Find where the given text appears and provide that cell's center as [X, Y] coordinate. 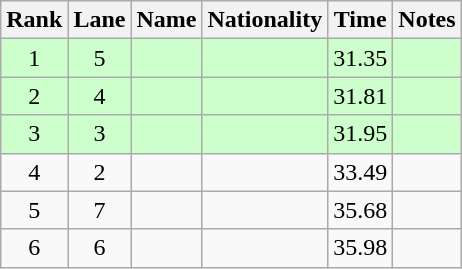
Time [360, 20]
Name [166, 20]
33.49 [360, 172]
Nationality [265, 20]
Lane [100, 20]
31.81 [360, 96]
31.95 [360, 134]
31.35 [360, 58]
1 [34, 58]
Notes [427, 20]
Rank [34, 20]
35.98 [360, 248]
35.68 [360, 210]
7 [100, 210]
